Provide the [X, Y] coordinate of the cell's center where the given text is located.  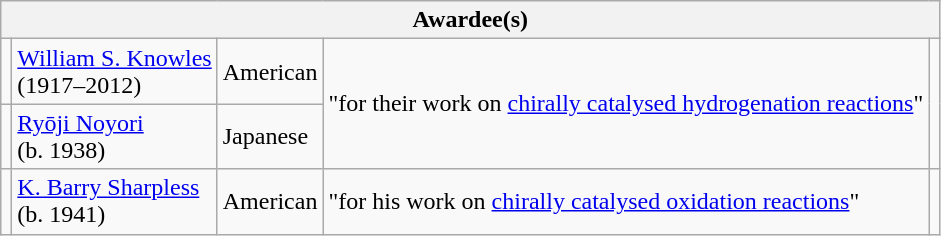
"for their work on chirally catalysed hydrogenation reactions" [626, 104]
Awardee(s) [470, 20]
Japanese [270, 136]
K. Barry Sharpless(b. 1941) [114, 202]
Ryōji Noyori(b. 1938) [114, 136]
William S. Knowles(1917–2012) [114, 72]
"for his work on chirally catalysed oxidation reactions" [626, 202]
